Provide the (x, y) coordinate of the cell's center where the given text is located.  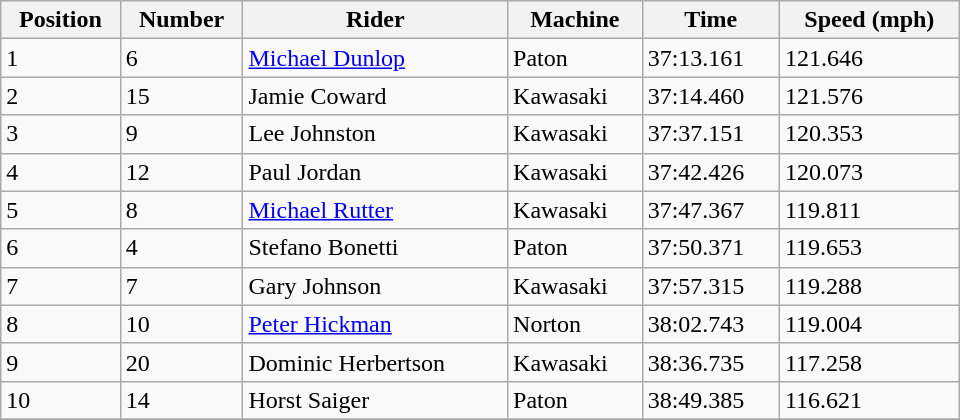
20 (182, 362)
119.288 (869, 286)
2 (60, 96)
38:36.735 (710, 362)
1 (60, 58)
121.576 (869, 96)
Jamie Coward (376, 96)
Michael Dunlop (376, 58)
119.004 (869, 324)
Paul Jordan (376, 172)
37:13.161 (710, 58)
38:49.385 (710, 400)
Michael Rutter (376, 210)
116.621 (869, 400)
120.353 (869, 134)
Norton (576, 324)
Stefano Bonetti (376, 248)
37:57.315 (710, 286)
119.811 (869, 210)
119.653 (869, 248)
Peter Hickman (376, 324)
Time (710, 20)
15 (182, 96)
Speed (mph) (869, 20)
5 (60, 210)
37:50.371 (710, 248)
37:42.426 (710, 172)
120.073 (869, 172)
Number (182, 20)
37:47.367 (710, 210)
Lee Johnston (376, 134)
117.258 (869, 362)
Rider (376, 20)
12 (182, 172)
3 (60, 134)
37:37.151 (710, 134)
38:02.743 (710, 324)
Horst Saiger (376, 400)
Machine (576, 20)
Position (60, 20)
121.646 (869, 58)
37:14.460 (710, 96)
Dominic Herbertson (376, 362)
14 (182, 400)
Gary Johnson (376, 286)
